Pinpoint the cell where the given text exists, returning its [x, y] midpoint coordinate. 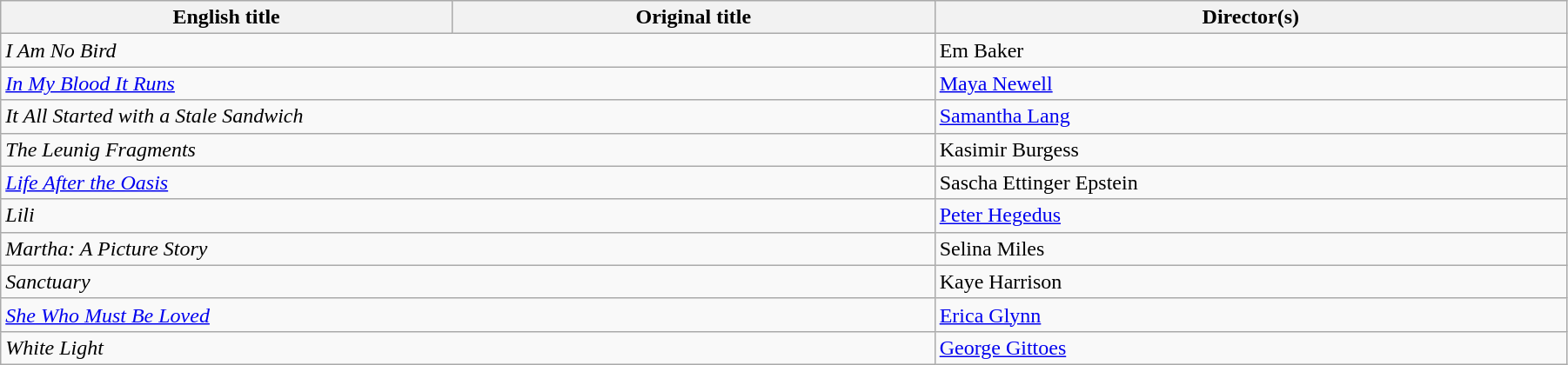
Director(s) [1250, 17]
Sascha Ettinger Epstein [1250, 182]
Kasimir Burgess [1250, 149]
George Gittoes [1250, 348]
In My Blood It Runs [468, 83]
Maya Newell [1250, 83]
Martha: A Picture Story [468, 249]
Lili [468, 216]
It All Started with a Stale Sandwich [468, 116]
Kaye Harrison [1250, 282]
Peter Hegedus [1250, 216]
Original title [693, 17]
She Who Must Be Loved [468, 315]
Samantha Lang [1250, 116]
Sanctuary [468, 282]
Em Baker [1250, 50]
Life After the Oasis [468, 182]
Selina Miles [1250, 249]
I Am No Bird [468, 50]
Erica Glynn [1250, 315]
The Leunig Fragments [468, 149]
English title [226, 17]
White Light [468, 348]
